From the cell containing the given text, extract its center point as (X, Y) coordinate. 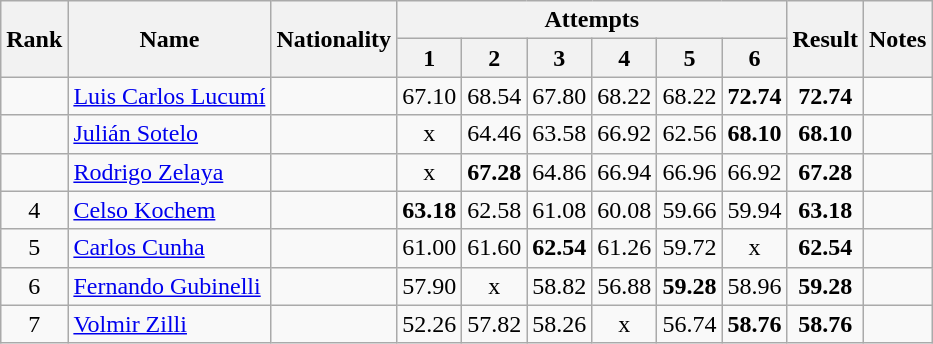
61.08 (560, 210)
Attempts (592, 20)
64.86 (560, 172)
Volmir Zilli (170, 324)
59.66 (690, 210)
67.10 (430, 96)
66.96 (690, 172)
58.26 (560, 324)
Name (170, 39)
66.94 (624, 172)
Notes (897, 39)
59.94 (754, 210)
52.26 (430, 324)
Rank (34, 39)
64.46 (494, 134)
59.72 (690, 248)
Celso Kochem (170, 210)
61.26 (624, 248)
1 (430, 58)
68.54 (494, 96)
Rodrigo Zelaya (170, 172)
57.82 (494, 324)
62.56 (690, 134)
67.80 (560, 96)
3 (560, 58)
Luis Carlos Lucumí (170, 96)
61.00 (430, 248)
62.58 (494, 210)
Julián Sotelo (170, 134)
Nationality (334, 39)
2 (494, 58)
63.58 (560, 134)
Carlos Cunha (170, 248)
7 (34, 324)
61.60 (494, 248)
Result (825, 39)
60.08 (624, 210)
56.88 (624, 286)
58.82 (560, 286)
58.96 (754, 286)
57.90 (430, 286)
56.74 (690, 324)
Fernando Gubinelli (170, 286)
